Detect which cell encompasses the target text, then output its (X, Y) center coordinate. 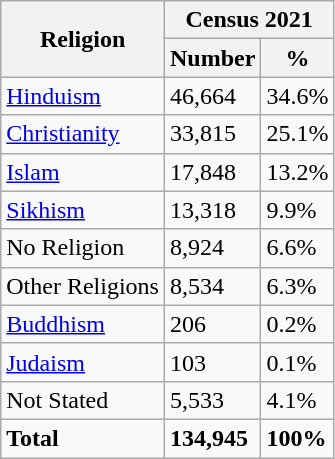
Christianity (83, 134)
206 (212, 324)
Total (83, 438)
34.6% (298, 96)
Hinduism (83, 96)
Number (212, 58)
Sikhism (83, 210)
103 (212, 362)
Judaism (83, 362)
6.3% (298, 286)
Census 2021 (248, 20)
134,945 (212, 438)
100% (298, 438)
Other Religions (83, 286)
8,924 (212, 248)
8,534 (212, 286)
Not Stated (83, 400)
5,533 (212, 400)
6.6% (298, 248)
9.9% (298, 210)
13.2% (298, 172)
33,815 (212, 134)
No Religion (83, 248)
46,664 (212, 96)
Religion (83, 39)
0.1% (298, 362)
Islam (83, 172)
4.1% (298, 400)
17,848 (212, 172)
0.2% (298, 324)
25.1% (298, 134)
13,318 (212, 210)
% (298, 58)
Buddhism (83, 324)
